Scan for the cell matching the given text and deliver its (X, Y) coordinate at center. 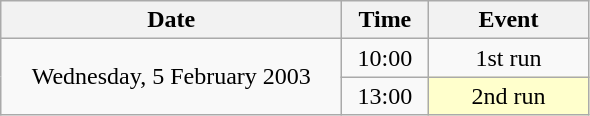
1st run (508, 58)
Date (172, 20)
13:00 (385, 96)
2nd run (508, 96)
10:00 (385, 58)
Wednesday, 5 February 2003 (172, 77)
Event (508, 20)
Time (385, 20)
